Pinpoint the cell where the given text exists, returning its [x, y] midpoint coordinate. 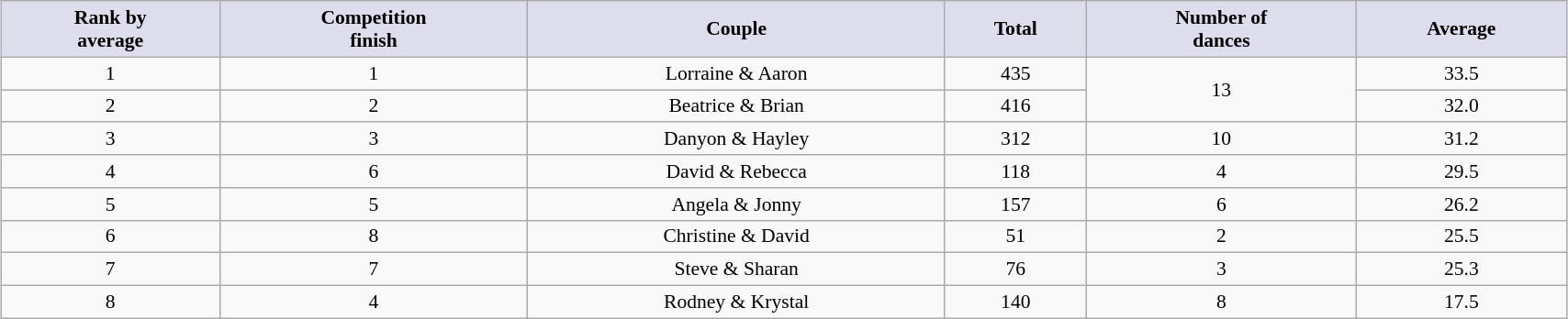
Steve & Sharan [736, 269]
26.2 [1462, 203]
416 [1015, 106]
Rodney & Krystal [736, 302]
118 [1015, 171]
157 [1015, 203]
10 [1221, 138]
32.0 [1462, 106]
Lorraine & Aaron [736, 73]
Couple [736, 29]
Competition finish [374, 29]
Number of dances [1221, 29]
Total [1015, 29]
17.5 [1462, 302]
76 [1015, 269]
435 [1015, 73]
312 [1015, 138]
29.5 [1462, 171]
Angela & Jonny [736, 203]
Rank by average [110, 29]
David & Rebecca [736, 171]
25.3 [1462, 269]
51 [1015, 236]
13 [1221, 90]
140 [1015, 302]
Christine & David [736, 236]
Danyon & Hayley [736, 138]
31.2 [1462, 138]
Average [1462, 29]
33.5 [1462, 73]
Beatrice & Brian [736, 106]
25.5 [1462, 236]
